Capture the cell that displays the provided text and extract its (X, Y) central coordinate. 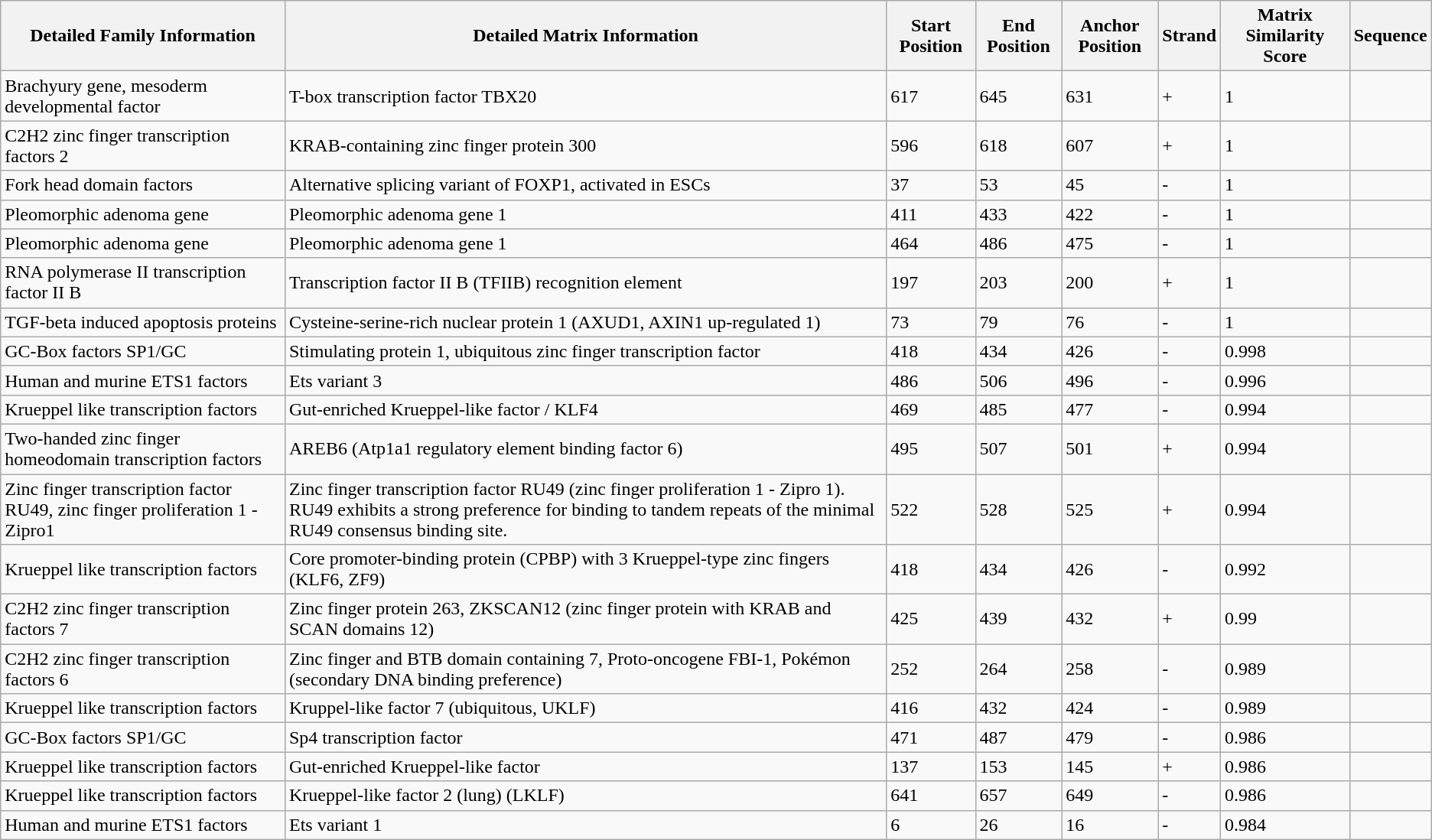
16 (1110, 825)
596 (931, 145)
T-box transcription factor TBX20 (585, 96)
252 (931, 669)
479 (1110, 737)
Ets variant 3 (585, 380)
Sequence (1391, 36)
607 (1110, 145)
Core promoter-binding protein (CPBP) with 3 Krueppel-type zinc fingers (KLF6, ZF9) (585, 569)
C2H2 zinc finger transcription factors 2 (143, 145)
Strand (1190, 36)
649 (1110, 796)
Stimulating protein 1, ubiquitous zinc finger transcription factor (585, 351)
End Position (1019, 36)
631 (1110, 96)
528 (1019, 510)
433 (1019, 214)
Brachyury gene, mesoderm developmental factor (143, 96)
Detailed Matrix Information (585, 36)
411 (931, 214)
475 (1110, 243)
522 (931, 510)
Krueppel-like factor 2 (lung) (LKLF) (585, 796)
Gut-enriched Krueppel-like factor / KLF4 (585, 409)
264 (1019, 669)
AREB6 (Atp1a1 regulatory element binding factor 6) (585, 448)
Alternative splicing variant of FOXP1, activated in ESCs (585, 185)
617 (931, 96)
197 (931, 283)
C2H2 zinc finger transcription factors 6 (143, 669)
464 (931, 243)
0.992 (1285, 569)
506 (1019, 380)
0.984 (1285, 825)
Zinc finger and BTB domain containing 7, Proto-oncogene FBI-1, Pokémon (secondary DNA binding preference) (585, 669)
424 (1110, 708)
Anchor Position (1110, 36)
Start Position (931, 36)
Transcription factor II B (TFIIB) recognition element (585, 283)
Kruppel-like factor 7 (ubiquitous, UKLF) (585, 708)
0.996 (1285, 380)
76 (1110, 322)
471 (931, 737)
425 (931, 620)
KRAB-containing zinc finger protein 300 (585, 145)
Zinc finger transcription factor RU49, zinc finger proliferation 1 - Zipro1 (143, 510)
422 (1110, 214)
439 (1019, 620)
641 (931, 796)
469 (931, 409)
Detailed Family Information (143, 36)
495 (931, 448)
Sp4 transcription factor (585, 737)
496 (1110, 380)
0.998 (1285, 351)
137 (931, 767)
RNA polymerase II transcription factor II B (143, 283)
73 (931, 322)
TGF-beta induced apoptosis proteins (143, 322)
6 (931, 825)
Matrix Similarity Score (1285, 36)
37 (931, 185)
203 (1019, 283)
485 (1019, 409)
501 (1110, 448)
C2H2 zinc finger transcription factors 7 (143, 620)
145 (1110, 767)
618 (1019, 145)
153 (1019, 767)
Gut-enriched Krueppel-like factor (585, 767)
53 (1019, 185)
416 (931, 708)
0.99 (1285, 620)
657 (1019, 796)
Zinc finger protein 263, ZKSCAN12 (zinc finger protein with KRAB and SCAN domains 12) (585, 620)
Cysteine-serine-rich nuclear protein 1 (AXUD1, AXIN1 up-regulated 1) (585, 322)
Ets variant 1 (585, 825)
Fork head domain factors (143, 185)
525 (1110, 510)
487 (1019, 737)
Two-handed zinc finger homeodomain transcription factors (143, 448)
45 (1110, 185)
507 (1019, 448)
79 (1019, 322)
645 (1019, 96)
200 (1110, 283)
477 (1110, 409)
26 (1019, 825)
258 (1110, 669)
